Return the [X, Y] coordinate for the center point of the cell that contains the specified text.  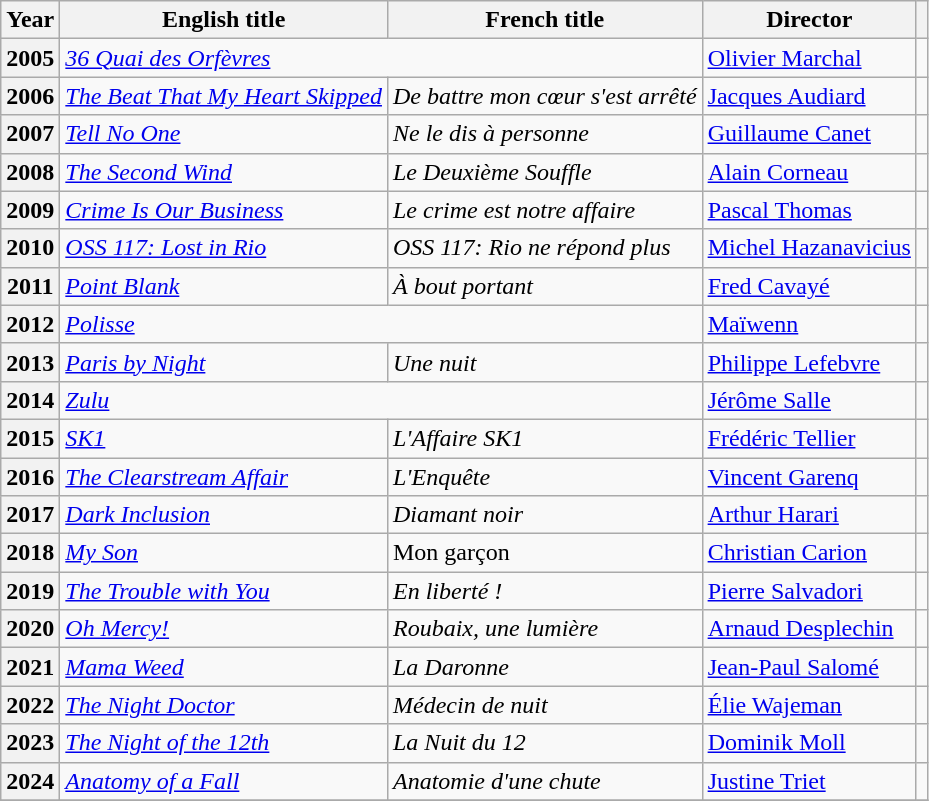
Alain Corneau [809, 172]
À bout portant [544, 286]
2017 [30, 515]
La Daronne [544, 667]
2008 [30, 172]
Jacques Audiard [809, 96]
L'Enquête [544, 477]
2007 [30, 134]
OSS 117: Rio ne répond plus [544, 248]
Year [30, 20]
En liberté ! [544, 591]
2009 [30, 210]
Tell No One [224, 134]
Ne le dis à personne [544, 134]
Philippe Lefebvre [809, 362]
Michel Hazanavicius [809, 248]
2022 [30, 705]
Dominik Moll [809, 743]
Christian Carion [809, 553]
L'Affaire SK1 [544, 438]
Pierre Salvadori [809, 591]
Anatomie d'une chute [544, 781]
Director [809, 20]
De battre mon cœur s'est arrêté [544, 96]
Point Blank [224, 286]
2020 [30, 629]
The Night of the 12th [224, 743]
Paris by Night [224, 362]
2018 [30, 553]
Le Deuxième Souffle [544, 172]
Pascal Thomas [809, 210]
Guillaume Canet [809, 134]
2015 [30, 438]
The Night Doctor [224, 705]
Frédéric Tellier [809, 438]
2019 [30, 591]
Olivier Marchal [809, 58]
The Trouble with You [224, 591]
Crime Is Our Business [224, 210]
2024 [30, 781]
2006 [30, 96]
Dark Inclusion [224, 515]
36 Quai des Orfèvres [381, 58]
2011 [30, 286]
La Nuit du 12 [544, 743]
2012 [30, 324]
2021 [30, 667]
Une nuit [544, 362]
Anatomy of a Fall [224, 781]
The Beat That My Heart Skipped [224, 96]
Maïwenn [809, 324]
Jean-Paul Salomé [809, 667]
Zulu [381, 400]
2010 [30, 248]
2005 [30, 58]
Le crime est notre affaire [544, 210]
Mon garçon [544, 553]
Polisse [381, 324]
Justine Triet [809, 781]
Arnaud Desplechin [809, 629]
Mama Weed [224, 667]
Oh Mercy! [224, 629]
2023 [30, 743]
Diamant noir [544, 515]
Élie Wajeman [809, 705]
SK1 [224, 438]
English title [224, 20]
Roubaix, une lumière [544, 629]
Fred Cavayé [809, 286]
My Son [224, 553]
The Second Wind [224, 172]
Arthur Harari [809, 515]
The Clearstream Affair [224, 477]
2014 [30, 400]
French title [544, 20]
2013 [30, 362]
Jérôme Salle [809, 400]
Vincent Garenq [809, 477]
OSS 117: Lost in Rio [224, 248]
2016 [30, 477]
Médecin de nuit [544, 705]
